Locate the cell with the specified text and output its (X, Y) center coordinate. 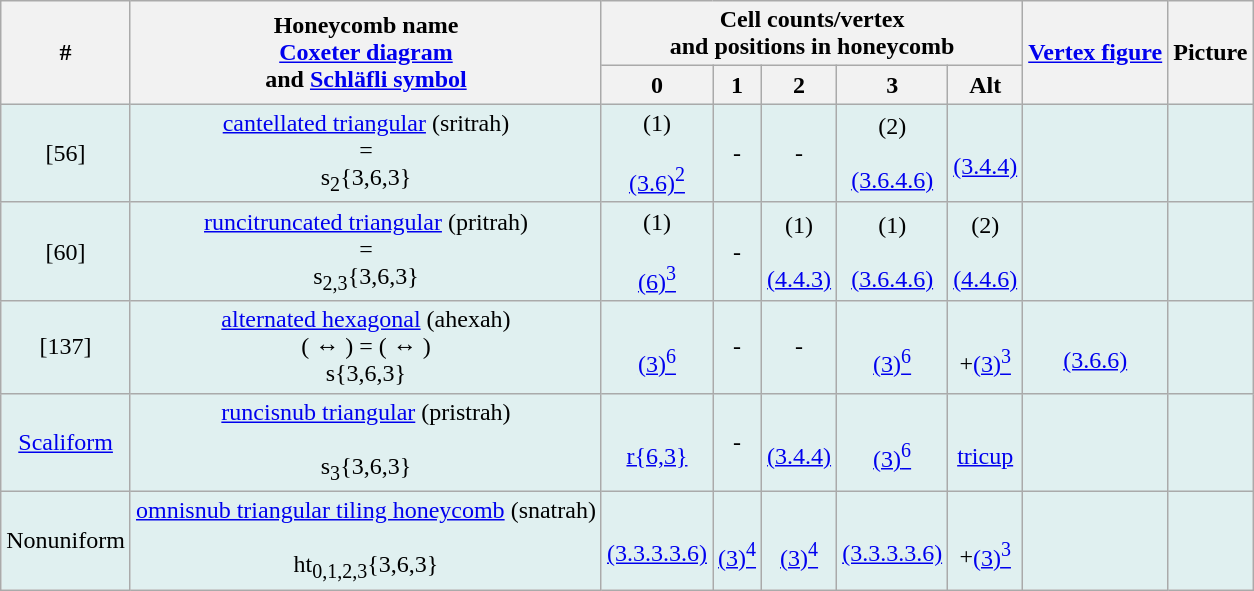
Picture (1210, 52)
1 (736, 85)
Cell counts/vertexand positions in honeycomb (812, 34)
Nonuniform (66, 540)
cantellated triangular (sritrah) = s2{3,6,3} (366, 154)
[56] (66, 154)
(1)(3.6.4.6) (892, 252)
Alt (986, 85)
(1)(6)3 (656, 252)
Vertex figure (1096, 52)
Scaliform (66, 442)
(2)(4.4.6) (986, 252)
Honeycomb nameCoxeter diagramand Schläfli symbol (366, 52)
2 (800, 85)
0 (656, 85)
3 (892, 85)
alternated hexagonal (ahexah)( ↔ ) = ( ↔ )s{3,6,3} (366, 347)
[137] (66, 347)
[60] (66, 252)
tricup (986, 442)
r{6,3} (656, 442)
# (66, 52)
omnisnub triangular tiling honeycomb (snatrah)ht0,1,2,3{3,6,3} (366, 540)
(1)(3.6)2 (656, 154)
runcitruncated triangular (pritrah) = s2,3{3,6,3} (366, 252)
(3.6.6) (1096, 347)
runcisnub triangular (pristrah)s3{3,6,3} (366, 442)
(2)(3.6.4.6) (892, 154)
(1)(4.4.3) (800, 252)
